Extract the (x, y) coordinate from the center of the cell holding the provided text.  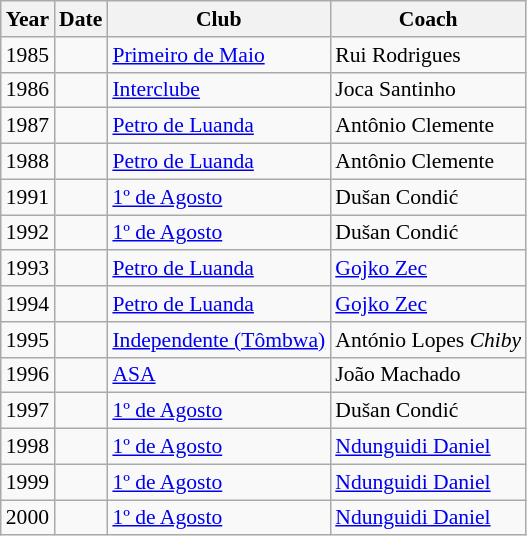
Primeiro de Maio (218, 55)
1991 (28, 197)
2000 (28, 518)
1997 (28, 411)
Coach (428, 19)
1992 (28, 233)
Joca Santinho (428, 90)
1999 (28, 482)
Year (28, 19)
1994 (28, 304)
João Machado (428, 375)
1985 (28, 55)
1998 (28, 447)
Rui Rodrigues (428, 55)
1995 (28, 340)
Club (218, 19)
1988 (28, 162)
1987 (28, 126)
1996 (28, 375)
Date (80, 19)
ASA (218, 375)
1993 (28, 269)
1986 (28, 90)
Interclube (218, 90)
Independente (Tômbwa) (218, 340)
António Lopes Chiby (428, 340)
